Find where the given text appears and provide that cell's center as (x, y) coordinate. 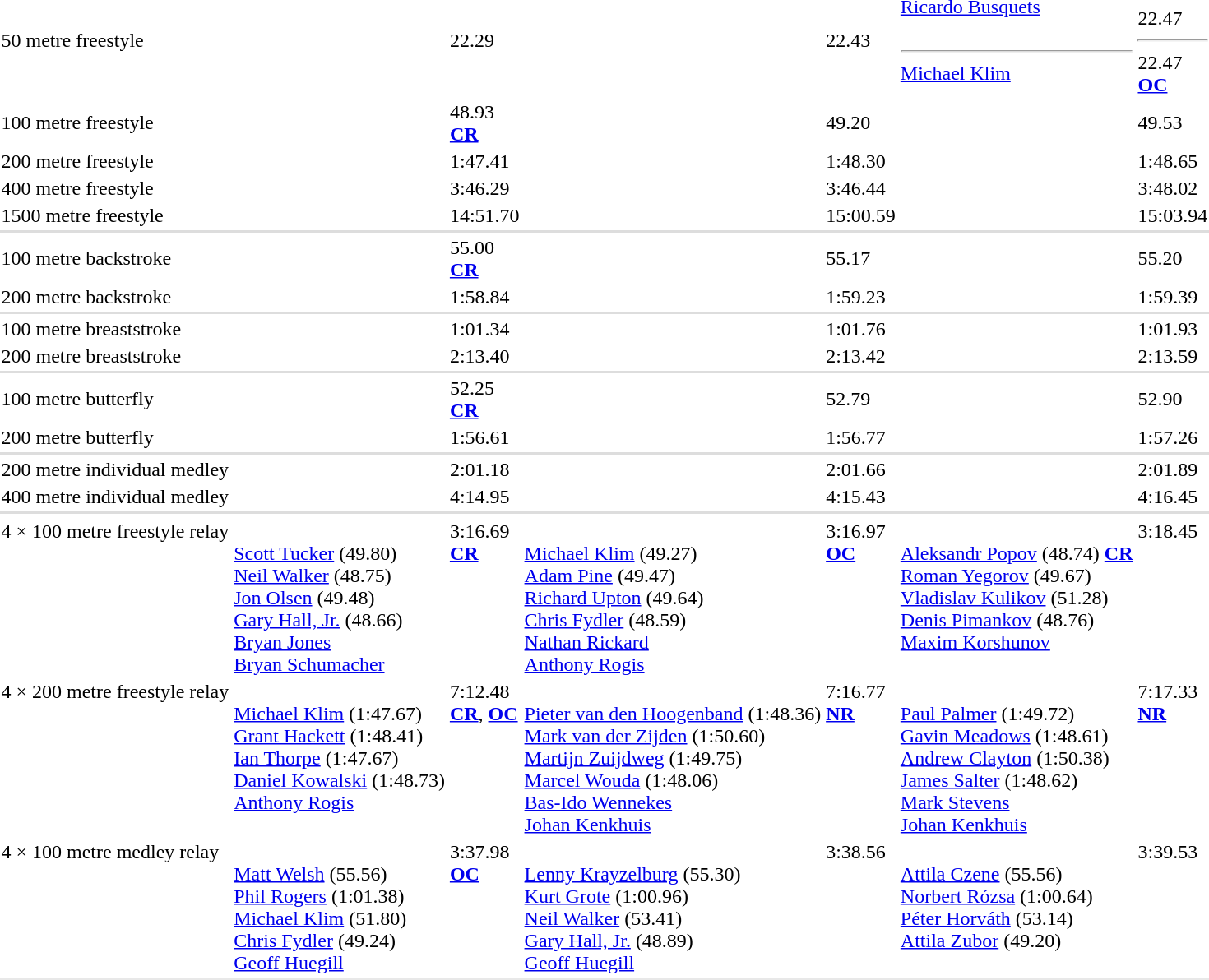
1:59.39 (1173, 297)
55.00CR (484, 258)
3:16.69CR (484, 598)
Scott Tucker (49.80)Neil Walker (48.75)Jon Olsen (49.48)Gary Hall, Jr. (48.66)Bryan JonesBryan Schumacher (340, 598)
Pieter van den Hoogenband (1:48.36)Mark van der Zijden (1:50.60)Martijn Zuijdweg (1:49.75)Marcel Wouda (1:48.06)Bas-Ido WennekesJohan Kenkhuis (673, 758)
Lenny Krayzelburg (55.30)Kurt Grote (1:00.96)Neil Walker (53.41)Gary Hall, Jr. (48.89)Geoff Huegill (673, 908)
48.93CR (484, 123)
1:01.76 (861, 329)
Michael Klim (49.27)Adam Pine (49.47)Richard Upton (49.64)Chris Fydler (48.59)Nathan RickardAnthony Rogis (673, 598)
2:13.40 (484, 356)
1:56.77 (861, 437)
Paul Palmer (1:49.72)Gavin Meadows (1:48.61)Andrew Clayton (1:50.38)James Salter (1:48.62)Mark StevensJohan Kenkhuis (1017, 758)
49.53 (1173, 123)
3:39.53 (1173, 908)
15:03.94 (1173, 215)
2:13.42 (861, 356)
15:00.59 (861, 215)
100 metre backstroke (115, 258)
1:01.34 (484, 329)
14:51.70 (484, 215)
49.20 (861, 123)
3:46.44 (861, 188)
Matt Welsh (55.56)Phil Rogers (1:01.38)Michael Klim (51.80)Chris Fydler (49.24)Geoff Huegill (340, 908)
Attila Czene (55.56)Norbert Rózsa (1:00.64)Péter Horváth (53.14)Attila Zubor (49.20) (1017, 908)
Aleksandr Popov (48.74) CRRoman Yegorov (49.67)Vladislav Kulikov (51.28)Denis Pimankov (48.76)Maxim Korshunov (1017, 598)
1:47.41 (484, 161)
52.90 (1173, 400)
4:15.43 (861, 497)
52.25CR (484, 400)
100 metre freestyle (115, 123)
7:16.77NR (861, 758)
2:01.18 (484, 469)
400 metre freestyle (115, 188)
200 metre freestyle (115, 161)
1:59.23 (861, 297)
4 × 100 metre medley relay (115, 908)
100 metre butterfly (115, 400)
1:56.61 (484, 437)
3:18.45 (1173, 598)
1500 metre freestyle (115, 215)
Michael Klim (1:47.67)Grant Hackett (1:48.41)Ian Thorpe (1:47.67)Daniel Kowalski (1:48.73)Anthony Rogis (340, 758)
400 metre individual medley (115, 497)
7:17.33NR (1173, 758)
200 metre individual medley (115, 469)
4 × 100 metre freestyle relay (115, 598)
55.20 (1173, 258)
3:37.98OC (484, 908)
3:46.29 (484, 188)
1:58.84 (484, 297)
4:14.95 (484, 497)
4:16.45 (1173, 497)
200 metre butterfly (115, 437)
3:38.56 (861, 908)
1:01.93 (1173, 329)
200 metre breaststroke (115, 356)
1:57.26 (1173, 437)
1:48.30 (861, 161)
100 metre breaststroke (115, 329)
4 × 200 metre freestyle relay (115, 758)
2:13.59 (1173, 356)
52.79 (861, 400)
3:48.02 (1173, 188)
2:01.66 (861, 469)
2:01.89 (1173, 469)
1:48.65 (1173, 161)
55.17 (861, 258)
3:16.97OC (861, 598)
200 metre backstroke (115, 297)
7:12.48CR, OC (484, 758)
